Output the [X, Y] coordinate of the center of the cell containing the given text.  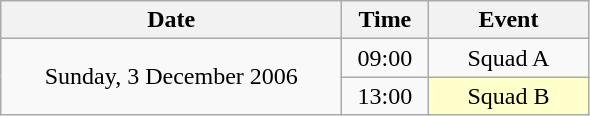
Event [508, 20]
13:00 [385, 96]
Squad A [508, 58]
Date [172, 20]
09:00 [385, 58]
Squad B [508, 96]
Time [385, 20]
Sunday, 3 December 2006 [172, 77]
